Pinpoint the cell where the given text exists, returning its [X, Y] midpoint coordinate. 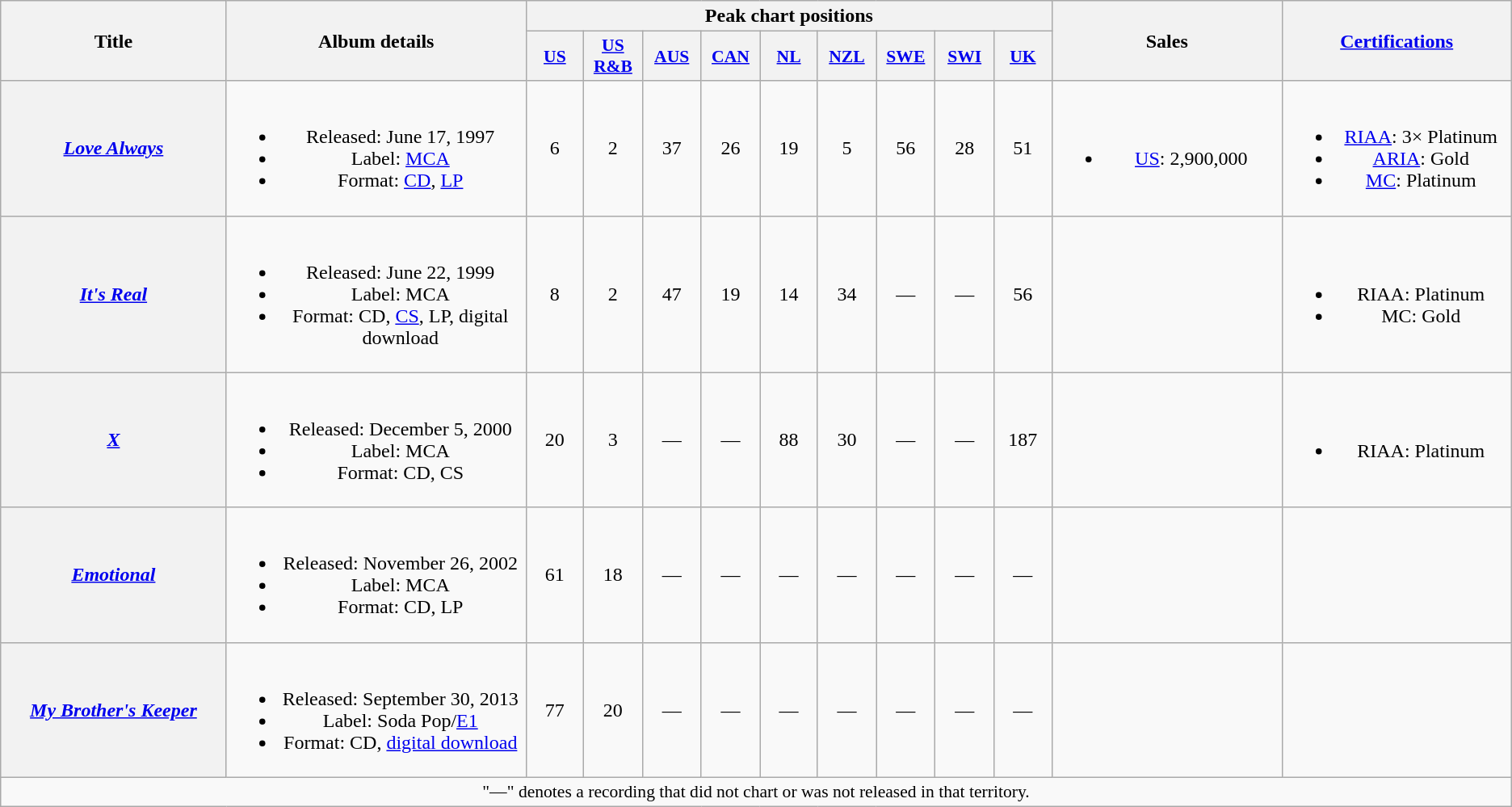
RIAA: Platinum [1396, 439]
Certifications [1396, 40]
Released: December 5, 2000Label: MCAFormat: CD, CS [376, 439]
187 [1023, 439]
SWE [906, 57]
NL [788, 57]
3 [612, 439]
SWI [964, 57]
My Brother's Keeper [113, 709]
8 [554, 294]
Released: November 26, 2002Label: MCAFormat: CD, LP [376, 575]
18 [612, 575]
51 [1023, 149]
61 [554, 575]
30 [846, 439]
37 [672, 149]
Released: September 30, 2013Label: Soda Pop/E1Format: CD, digital download [376, 709]
47 [672, 294]
6 [554, 149]
UK [1023, 57]
It's Real [113, 294]
Emotional [113, 575]
AUS [672, 57]
Released: June 22, 1999Label: MCAFormat: CD, CS, LP, digital download [376, 294]
77 [554, 709]
34 [846, 294]
RIAA: PlatinumMC: Gold [1396, 294]
5 [846, 149]
RIAA: 3× PlatinumARIA: GoldMC: Platinum [1396, 149]
US: 2,900,000 [1166, 149]
Album details [376, 40]
Title [113, 40]
US [554, 57]
Peak chart positions [788, 16]
26 [730, 149]
X [113, 439]
NZL [846, 57]
US R&B [612, 57]
14 [788, 294]
28 [964, 149]
Sales [1166, 40]
88 [788, 439]
CAN [730, 57]
Love Always [113, 149]
Released: June 17, 1997Label: MCAFormat: CD, LP [376, 149]
"—" denotes a recording that did not chart or was not released in that territory. [756, 792]
